Return [x, y] of the center of cell containing provided text 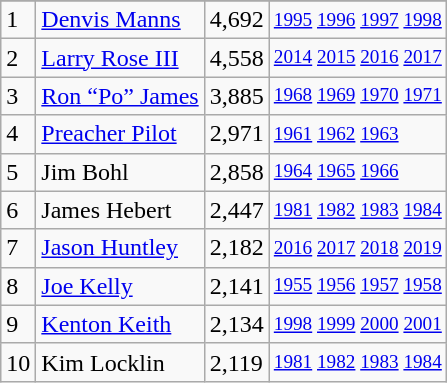
1 [18, 20]
Ron “Po” James [120, 96]
Larry Rose III [120, 58]
Kenton Keith [120, 324]
2,182 [236, 248]
4 [18, 134]
2,119 [236, 362]
2 [18, 58]
7 [18, 248]
1964 1965 1966 [358, 172]
Preacher Pilot [120, 134]
Kim Locklin [120, 362]
Denvis Manns [120, 20]
3 [18, 96]
10 [18, 362]
1998 1999 2000 2001 [358, 324]
3,885 [236, 96]
Joe Kelly [120, 286]
2,134 [236, 324]
2,971 [236, 134]
2,858 [236, 172]
1961 1962 1963 [358, 134]
Jason Huntley [120, 248]
4,692 [236, 20]
2016 2017 2018 2019 [358, 248]
5 [18, 172]
James Hebert [120, 210]
1955 1956 1957 1958 [358, 286]
8 [18, 286]
1968 1969 1970 1971 [358, 96]
2,447 [236, 210]
6 [18, 210]
Jim Bohl [120, 172]
4,558 [236, 58]
9 [18, 324]
2,141 [236, 286]
2014 2015 2016 2017 [358, 58]
1995 1996 1997 1998 [358, 20]
